Find where the given text appears and provide that cell's center as [X, Y] coordinate. 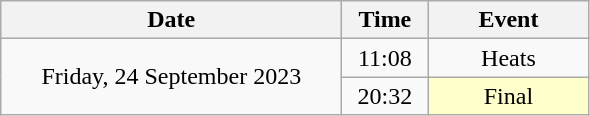
Friday, 24 September 2023 [172, 77]
Final [508, 96]
20:32 [385, 96]
11:08 [385, 58]
Event [508, 20]
Heats [508, 58]
Time [385, 20]
Date [172, 20]
